Extract the [X, Y] coordinate from the center of the cell holding the provided text.  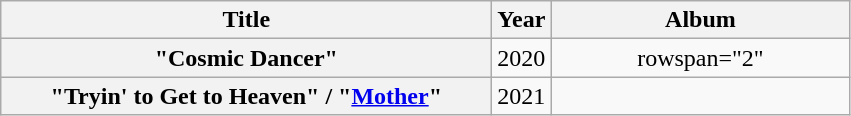
Title [246, 20]
2021 [522, 96]
Year [522, 20]
"Cosmic Dancer" [246, 58]
rowspan="2" [700, 58]
"Tryin' to Get to Heaven" / "Mother" [246, 96]
Album [700, 20]
2020 [522, 58]
